For the text-containing cell, return its midpoint in [X, Y] coordinate format. 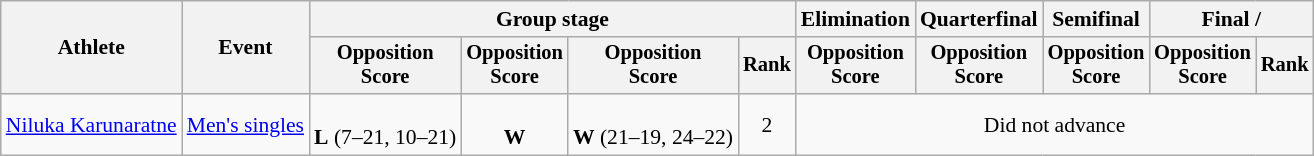
Event [246, 48]
Semifinal [1096, 19]
2 [767, 124]
Men's singles [246, 124]
W (21–19, 24–22) [653, 124]
L (7–21, 10–21) [385, 124]
Niluka Karunaratne [92, 124]
Athlete [92, 48]
Group stage [552, 19]
Did not advance [1055, 124]
W [514, 124]
Elimination [856, 19]
Quarterfinal [979, 19]
Final / [1231, 19]
